For the text-containing cell, return its midpoint in (X, Y) coordinate format. 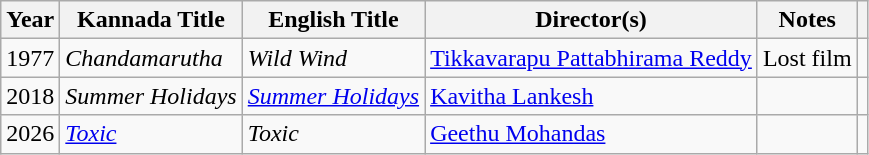
Director(s) (592, 20)
1977 (30, 58)
2018 (30, 96)
2026 (30, 134)
Lost film (807, 58)
Chandamarutha (151, 58)
Geethu Mohandas (592, 134)
Year (30, 20)
Notes (807, 20)
Wild Wind (333, 58)
Kannada Title (151, 20)
Tikkavarapu Pattabhirama Reddy (592, 58)
English Title (333, 20)
Kavitha Lankesh (592, 96)
